Return the [X, Y] coordinate for the center point of the cell that contains the specified text.  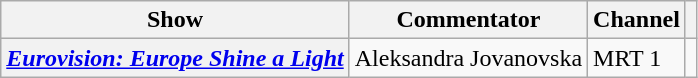
MRT 1 [637, 58]
Eurovision: Europe Shine a Light [175, 58]
Commentator [468, 20]
Channel [637, 20]
Aleksandra Jovanovska [468, 58]
Show [175, 20]
